Pinpoint the cell where the given text exists, returning its [x, y] midpoint coordinate. 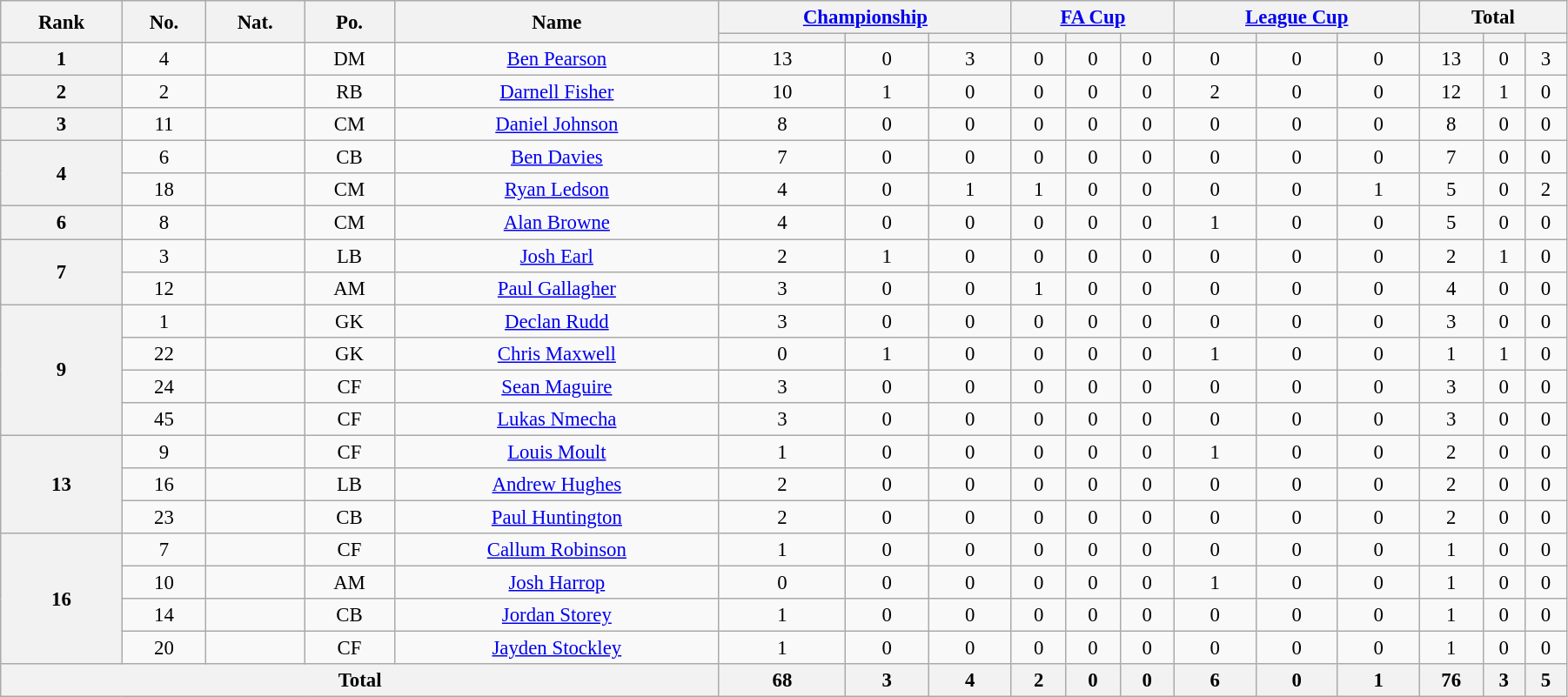
Callum Robinson [557, 550]
Name [557, 22]
Sean Maguire [557, 386]
76 [1451, 680]
Paul Huntington [557, 517]
No. [164, 22]
23 [164, 517]
Lukas Nmecha [557, 419]
14 [164, 615]
Ben Pearson [557, 59]
Andrew Hughes [557, 485]
FA Cup [1093, 17]
Ryan Ledson [557, 191]
Josh Earl [557, 256]
Chris Maxwell [557, 353]
Nat. [256, 22]
RB [350, 92]
45 [164, 419]
Po. [350, 22]
Declan Rudd [557, 321]
Louis Moult [557, 452]
Paul Gallagher [557, 288]
Rank [61, 22]
Jayden Stockley [557, 648]
Ben Davies [557, 157]
11 [164, 124]
DM [350, 59]
22 [164, 353]
Daniel Johnson [557, 124]
18 [164, 191]
Josh Harrop [557, 583]
68 [781, 680]
Jordan Storey [557, 615]
Darnell Fisher [557, 92]
League Cup [1297, 17]
Alan Browne [557, 223]
24 [164, 386]
20 [164, 648]
Championship [865, 17]
